Pinpoint the cell where the given text exists, returning its (X, Y) midpoint coordinate. 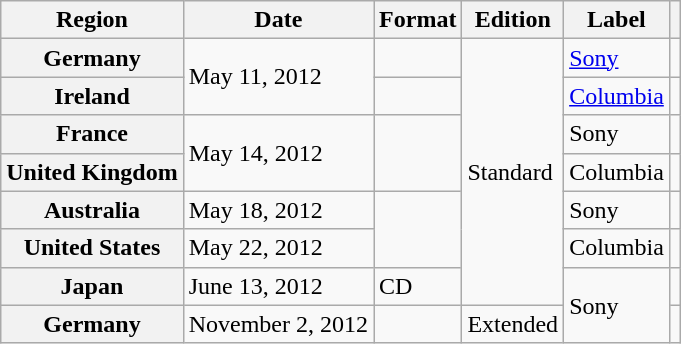
United States (92, 248)
Australia (92, 210)
May 22, 2012 (278, 248)
May 18, 2012 (278, 210)
Ireland (92, 96)
Region (92, 20)
Extended (513, 324)
November 2, 2012 (278, 324)
United Kingdom (92, 172)
Japan (92, 286)
Standard (513, 172)
Label (617, 20)
Format (418, 20)
France (92, 134)
May 14, 2012 (278, 153)
June 13, 2012 (278, 286)
Edition (513, 20)
Date (278, 20)
May 11, 2012 (278, 77)
CD (418, 286)
